Scan for the cell matching the given text and deliver its [x, y] coordinate at center. 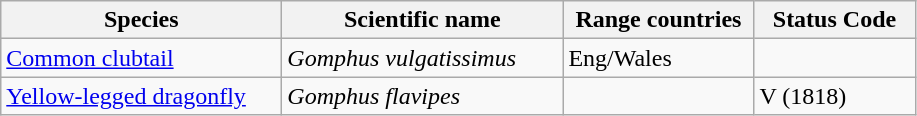
Range countries [658, 20]
Common clubtail [142, 58]
V (1818) [834, 96]
Status Code [834, 20]
Yellow-legged dragonfly [142, 96]
Gomphus flavipes [422, 96]
Eng/Wales [658, 58]
Gomphus vulgatissimus [422, 58]
Scientific name [422, 20]
Species [142, 20]
